For the text-containing cell, return its midpoint in (x, y) coordinate format. 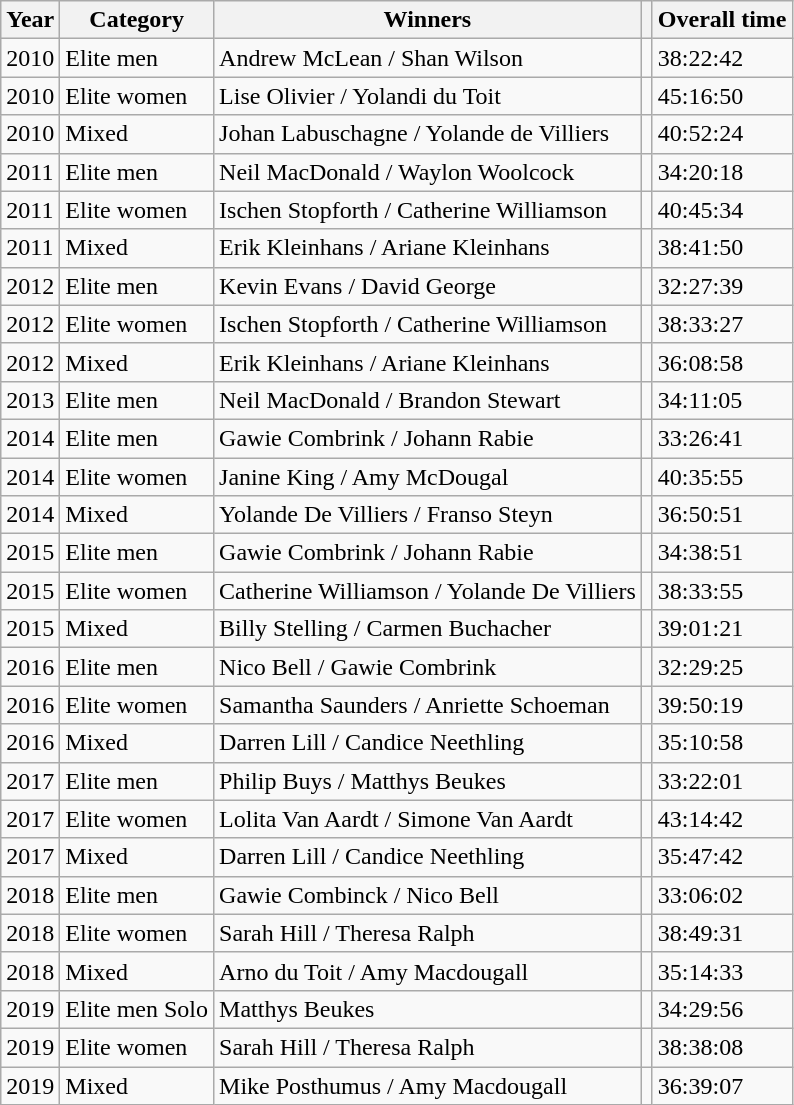
Lise Olivier / Yolandi du Toit (428, 96)
38:41:50 (722, 248)
Philip Buys / Matthys Beukes (428, 781)
Neil MacDonald / Waylon Woolcock (428, 172)
32:29:25 (722, 667)
36:08:58 (722, 362)
Mike Posthumus / Amy Macdougall (428, 1085)
Johan Labuschagne / Yolande de Villiers (428, 134)
32:27:39 (722, 286)
Winners (428, 20)
40:52:24 (722, 134)
Category (137, 20)
45:16:50 (722, 96)
Lolita Van Aardt / Simone Van Aardt (428, 819)
Kevin Evans / David George (428, 286)
Andrew McLean / Shan Wilson (428, 58)
33:06:02 (722, 895)
34:11:05 (722, 400)
Overall time (722, 20)
39:01:21 (722, 629)
35:47:42 (722, 857)
Catherine Williamson / Yolande De Villiers (428, 591)
Janine King / Amy McDougal (428, 477)
Matthys Beukes (428, 1009)
34:29:56 (722, 1009)
38:49:31 (722, 933)
35:14:33 (722, 971)
34:38:51 (722, 553)
2013 (30, 400)
38:22:42 (722, 58)
38:33:55 (722, 591)
40:45:34 (722, 210)
Yolande De Villiers / Franso Steyn (428, 515)
39:50:19 (722, 705)
34:20:18 (722, 172)
36:39:07 (722, 1085)
Gawie Combinck / Nico Bell (428, 895)
Billy Stelling / Carmen Buchacher (428, 629)
38:38:08 (722, 1047)
Year (30, 20)
35:10:58 (722, 743)
33:22:01 (722, 781)
33:26:41 (722, 438)
Samantha Saunders / Anriette Schoeman (428, 705)
36:50:51 (722, 515)
Arno du Toit / Amy Macdougall (428, 971)
38:33:27 (722, 324)
Elite men Solo (137, 1009)
Nico Bell / Gawie Combrink (428, 667)
40:35:55 (722, 477)
43:14:42 (722, 819)
Neil MacDonald / Brandon Stewart (428, 400)
